Return the (X, Y) coordinate for the center point of the cell that contains the specified text.  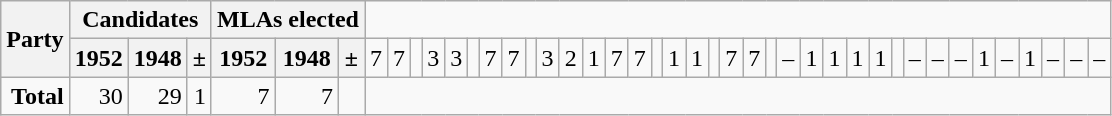
Total (35, 96)
30 (98, 96)
Party (35, 39)
29 (158, 96)
Candidates (140, 20)
2 (570, 58)
MLAs elected (288, 20)
